Return [X, Y] of the center of cell containing provided text 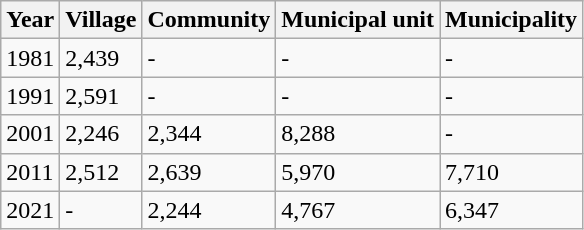
7,710 [512, 172]
Community [209, 20]
8,288 [358, 134]
5,970 [358, 172]
2021 [30, 210]
2,512 [101, 172]
2011 [30, 172]
2,244 [209, 210]
Municipal unit [358, 20]
2,344 [209, 134]
2001 [30, 134]
2,246 [101, 134]
Village [101, 20]
2,591 [101, 96]
2,639 [209, 172]
1991 [30, 96]
2,439 [101, 58]
Year [30, 20]
1981 [30, 58]
4,767 [358, 210]
Municipality [512, 20]
6,347 [512, 210]
